Provide the (X, Y) coordinate of the cell's center where the given text is located.  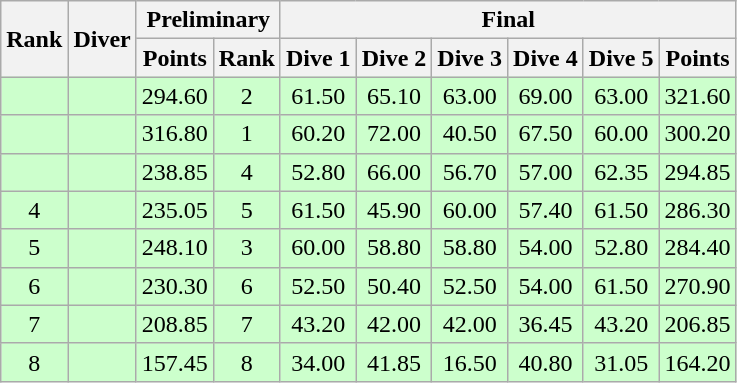
248.10 (174, 248)
Dive 2 (394, 58)
16.50 (470, 362)
40.50 (470, 134)
Dive 3 (470, 58)
238.85 (174, 172)
Dive 5 (621, 58)
56.70 (470, 172)
164.20 (698, 362)
230.30 (174, 286)
31.05 (621, 362)
294.85 (698, 172)
Diver (102, 39)
65.10 (394, 96)
57.00 (546, 172)
66.00 (394, 172)
69.00 (546, 96)
36.45 (546, 324)
321.60 (698, 96)
62.35 (621, 172)
3 (246, 248)
235.05 (174, 210)
157.45 (174, 362)
294.60 (174, 96)
Preliminary (208, 20)
286.30 (698, 210)
206.85 (698, 324)
34.00 (318, 362)
1 (246, 134)
208.85 (174, 324)
67.50 (546, 134)
57.40 (546, 210)
270.90 (698, 286)
40.80 (546, 362)
45.90 (394, 210)
2 (246, 96)
Dive 4 (546, 58)
60.20 (318, 134)
284.40 (698, 248)
50.40 (394, 286)
316.80 (174, 134)
41.85 (394, 362)
Final (508, 20)
Dive 1 (318, 58)
300.20 (698, 134)
72.00 (394, 134)
